Extract the [x, y] coordinate from the center of the cell holding the provided text.  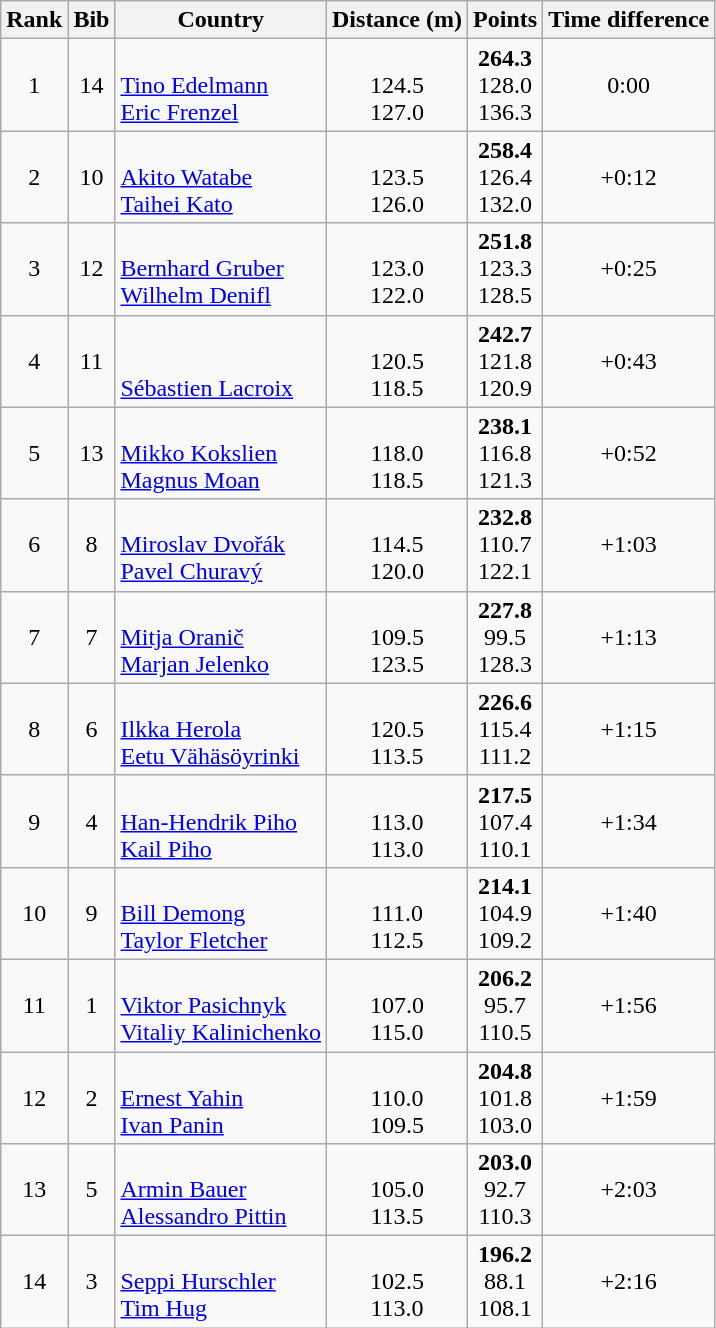
Viktor PasichnykVitaliy Kalinichenko [221, 1005]
226.6115.4111.2 [506, 729]
214.1104.9109.2 [506, 913]
118.0118.5 [398, 453]
Sébastien Lacroix [221, 361]
105.0113.5 [398, 1190]
Ernest YahinIvan Panin [221, 1098]
+1:13 [629, 637]
+0:25 [629, 269]
Tino EdelmannEric Frenzel [221, 85]
120.5113.5 [398, 729]
+1:34 [629, 821]
+1:56 [629, 1005]
Bill DemongTaylor Fletcher [221, 913]
113.0113.0 [398, 821]
Rank [34, 20]
Ilkka HerolaEetu Vähäsöyrinki [221, 729]
123.0122.0 [398, 269]
114.5120.0 [398, 545]
110.0109.5 [398, 1098]
258.4126.4 132.0 [506, 177]
Points [506, 20]
238.1116.8121.3 [506, 453]
109.5123.5 [398, 637]
0:00 [629, 85]
+1:59 [629, 1098]
204.8 101.8 103.0 [506, 1098]
251.8123.3128.5 [506, 269]
123.5 126.0 [398, 177]
Country [221, 20]
+1:03 [629, 545]
120.5118.5 [398, 361]
Bernhard GruberWilhelm Denifl [221, 269]
+2:16 [629, 1282]
+0:52 [629, 453]
+1:40 [629, 913]
Bib [92, 20]
Akito WatabeTaihei Kato [221, 177]
111.0112.5 [398, 913]
232.8110.7122.1 [506, 545]
102.5113.0 [398, 1282]
242.7121.8120.9 [506, 361]
Mikko KokslienMagnus Moan [221, 453]
227.899.5128.3 [506, 637]
107.0115.0 [398, 1005]
Han-Hendrik PihoKail Piho [221, 821]
+2:03 [629, 1190]
Seppi HurschlerTim Hug [221, 1282]
+1:15 [629, 729]
+0:43 [629, 361]
Miroslav DvořákPavel Churavý [221, 545]
264.3128.0136.3 [506, 85]
Time difference [629, 20]
217.5107.4110.1 [506, 821]
206.295.7110.5 [506, 1005]
Distance (m) [398, 20]
Armin BauerAlessandro Pittin [221, 1190]
196.288.1108.1 [506, 1282]
124.5 127.0 [398, 85]
Mitja OraničMarjan Jelenko [221, 637]
+0:12 [629, 177]
203.092.7110.3 [506, 1190]
